Output the (X, Y) coordinate of the center of the cell containing the given text.  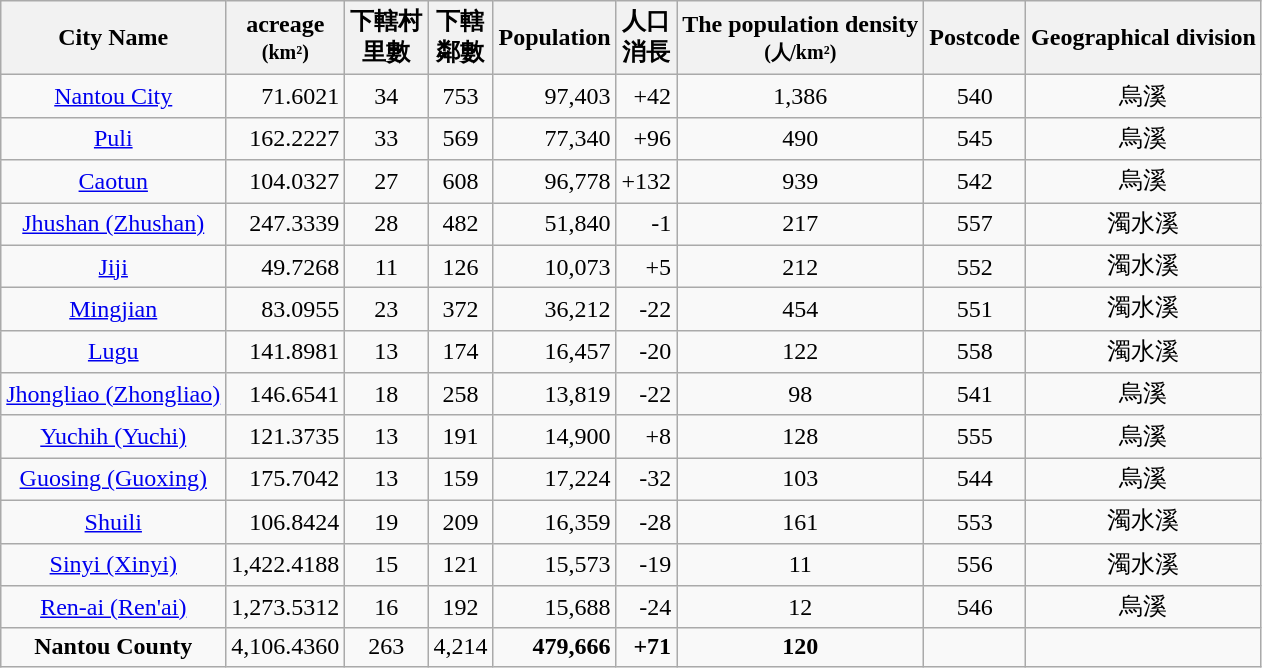
159 (460, 480)
13,819 (554, 394)
753 (460, 96)
4,106.4360 (286, 647)
103 (800, 480)
34 (386, 96)
17,224 (554, 480)
83.0955 (286, 310)
479,666 (554, 647)
16 (386, 608)
146.6541 (286, 394)
122 (800, 352)
1,273.5312 (286, 608)
14,900 (554, 436)
15 (386, 564)
553 (975, 522)
541 (975, 394)
212 (800, 266)
+8 (646, 436)
Caotun (114, 182)
-1 (646, 224)
544 (975, 480)
939 (800, 182)
71.6021 (286, 96)
121 (460, 564)
下轄鄰數 (460, 38)
Lugu (114, 352)
Puli (114, 138)
490 (800, 138)
540 (975, 96)
The population density (人/km²) (800, 38)
551 (975, 310)
97,403 (554, 96)
City Name (114, 38)
Jiji (114, 266)
174 (460, 352)
+96 (646, 138)
Shuili (114, 522)
141.8981 (286, 352)
569 (460, 138)
19 (386, 522)
Jhushan (Zhushan) (114, 224)
258 (460, 394)
96,778 (554, 182)
558 (975, 352)
4,214 (460, 647)
247.3339 (286, 224)
Nantou County (114, 647)
175.7042 (286, 480)
555 (975, 436)
546 (975, 608)
121.3735 (286, 436)
Geographical division (1144, 38)
1,422.4188 (286, 564)
120 (800, 647)
542 (975, 182)
454 (800, 310)
Jhongliao (Zhongliao) (114, 394)
+132 (646, 182)
下轄村里數 (386, 38)
+42 (646, 96)
Postcode (975, 38)
+71 (646, 647)
552 (975, 266)
77,340 (554, 138)
-28 (646, 522)
15,688 (554, 608)
191 (460, 436)
106.8424 (286, 522)
Guosing (Guoxing) (114, 480)
49.7268 (286, 266)
人口消長 (646, 38)
33 (386, 138)
12 (800, 608)
209 (460, 522)
104.0327 (286, 182)
1,386 (800, 96)
263 (386, 647)
192 (460, 608)
98 (800, 394)
16,457 (554, 352)
23 (386, 310)
162.2227 (286, 138)
-32 (646, 480)
-20 (646, 352)
608 (460, 182)
-19 (646, 564)
482 (460, 224)
126 (460, 266)
36,212 (554, 310)
27 (386, 182)
Sinyi (Xinyi) (114, 564)
Nantou City (114, 96)
Ren-ai (Ren'ai) (114, 608)
Yuchih (Yuchi) (114, 436)
16,359 (554, 522)
-24 (646, 608)
217 (800, 224)
557 (975, 224)
+5 (646, 266)
556 (975, 564)
28 (386, 224)
acreage(km²) (286, 38)
15,573 (554, 564)
372 (460, 310)
161 (800, 522)
18 (386, 394)
128 (800, 436)
Population (554, 38)
51,840 (554, 224)
Mingjian (114, 310)
545 (975, 138)
10,073 (554, 266)
